Identify which cell holds the provided text, then report its [X, Y] central coordinate. 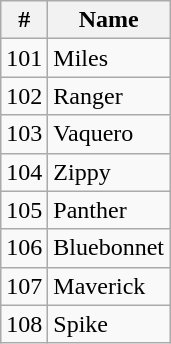
103 [24, 134]
101 [24, 58]
108 [24, 324]
104 [24, 172]
106 [24, 248]
Name [109, 20]
102 [24, 96]
Ranger [109, 96]
# [24, 20]
Bluebonnet [109, 248]
Panther [109, 210]
Vaquero [109, 134]
107 [24, 286]
105 [24, 210]
Maverick [109, 286]
Spike [109, 324]
Zippy [109, 172]
Miles [109, 58]
